Capture the cell that displays the provided text and extract its (X, Y) central coordinate. 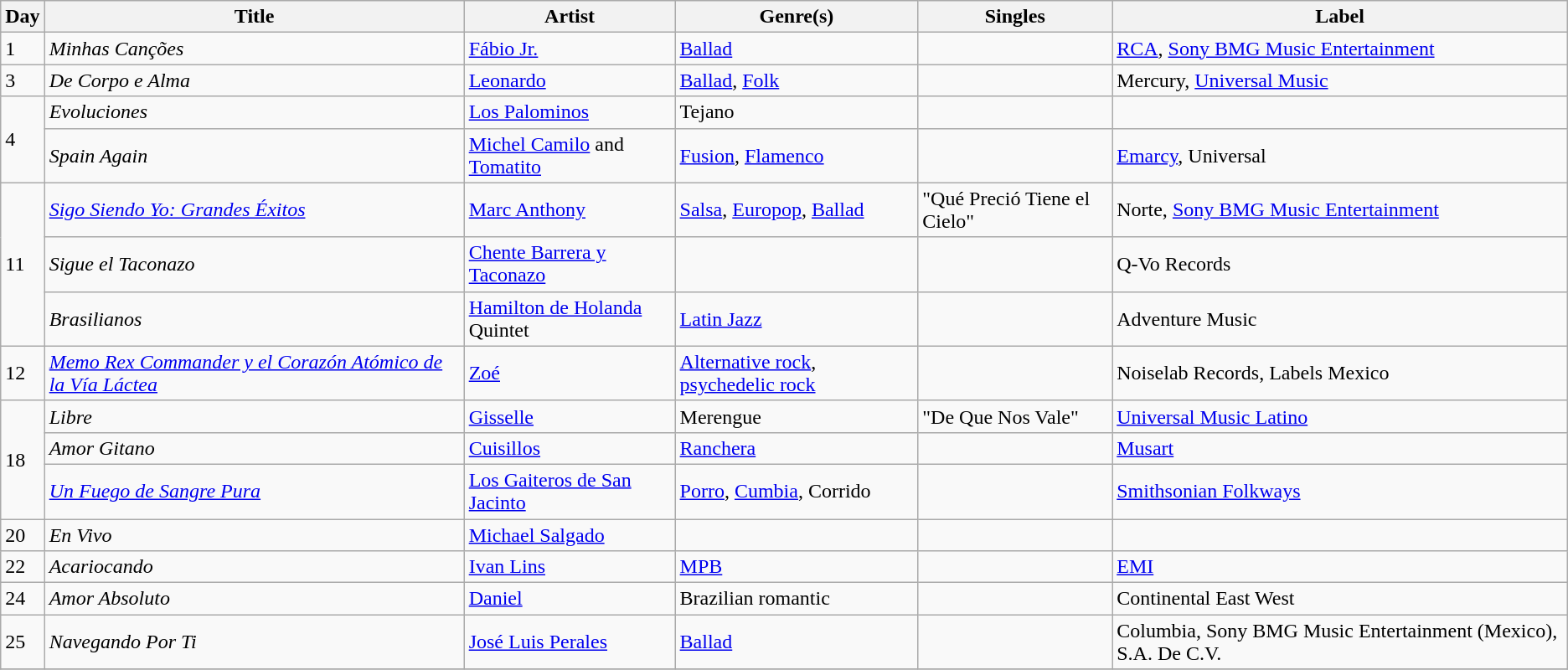
Emarcy, Universal (1340, 156)
Merengue (797, 416)
Gisselle (570, 416)
Musart (1340, 448)
Ivan Lins (570, 567)
Libre (255, 416)
Michel Camilo and Tomatito (570, 156)
Ranchera (797, 448)
De Corpo e Alma (255, 80)
Mercury, Universal Music (1340, 80)
Spain Again (255, 156)
Artist (570, 17)
Chente Barrera y Taconazo (570, 265)
Marc Anthony (570, 209)
Un Fuego de Sangre Pura (255, 491)
Daniel (570, 599)
Hamilton de Holanda Quintet (570, 318)
En Vivo (255, 535)
18 (23, 459)
Porro, Cumbia, Corrido (797, 491)
3 (23, 80)
Fábio Jr. (570, 49)
"De Que Nos Vale" (1015, 416)
22 (23, 567)
Title (255, 17)
Label (1340, 17)
Acariocando (255, 567)
Singles (1015, 17)
Q-Vo Records (1340, 265)
Sigo Siendo Yo: Grandes Éxitos (255, 209)
Tejano (797, 112)
Evoluciones (255, 112)
Minhas Canções (255, 49)
Columbia, Sony BMG Music Entertainment (Mexico), S.A. De C.V. (1340, 642)
11 (23, 265)
Day (23, 17)
Leonardo (570, 80)
Norte, Sony BMG Music Entertainment (1340, 209)
Fusion, Flamenco (797, 156)
Los Palominos (570, 112)
Brasilianos (255, 318)
Brazilian romantic (797, 599)
25 (23, 642)
Genre(s) (797, 17)
Amor Absoluto (255, 599)
Latin Jazz (797, 318)
Universal Music Latino (1340, 416)
Adventure Music (1340, 318)
Zoé (570, 374)
José Luis Perales (570, 642)
RCA, Sony BMG Music Entertainment (1340, 49)
Noiselab Records, Labels Mexico (1340, 374)
Los Gaiteros de San Jacinto (570, 491)
Sigue el Taconazo (255, 265)
Ballad, Folk (797, 80)
Cuisillos (570, 448)
EMI (1340, 567)
Navegando Por Ti (255, 642)
1 (23, 49)
"Qué Preció Tiene el Cielo" (1015, 209)
12 (23, 374)
Salsa, Europop, Ballad (797, 209)
Continental East West (1340, 599)
Smithsonian Folkways (1340, 491)
Alternative rock, psychedelic rock (797, 374)
Memo Rex Commander y el Corazón Atómico de la Vía Láctea (255, 374)
4 (23, 139)
MPB (797, 567)
20 (23, 535)
Amor Gitano (255, 448)
Michael Salgado (570, 535)
24 (23, 599)
